Find where the given text appears and provide that cell's center as [x, y] coordinate. 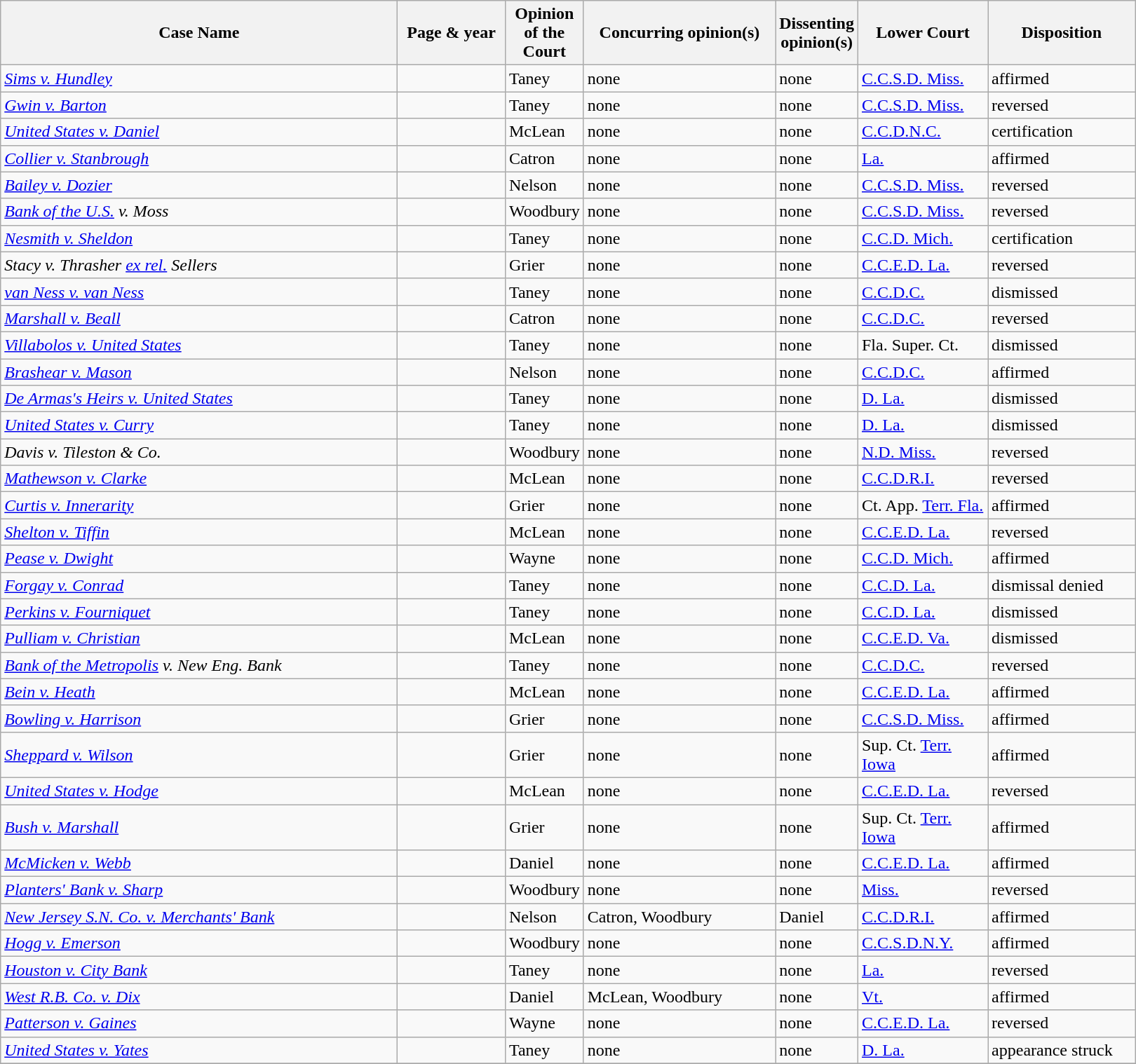
McMicken v. Webb [199, 864]
Sims v. Hundley [199, 79]
Stacy v. Thrasher ex rel. Sellers [199, 265]
appearance struck [1062, 1050]
Patterson v. Gaines [199, 1023]
C.C.E.D. Va. [923, 639]
Gwin v. Barton [199, 105]
Pulliam v. Christian [199, 639]
Bowling v. Harrison [199, 718]
Nesmith v. Sheldon [199, 238]
Catron, Woodbury [679, 917]
dismissal denied [1062, 585]
West R.B. Co. v. Dix [199, 997]
Ct. App. Terr. Fla. [923, 505]
Bein v. Heath [199, 692]
Mathewson v. Clarke [199, 479]
Fla. Super. Ct. [923, 345]
McLean, Woodbury [679, 997]
United States v. Curry [199, 425]
Case Name [199, 33]
Bank of the Metropolis v. New Eng. Bank [199, 665]
Concurring opinion(s) [679, 33]
Bailey v. Dozier [199, 185]
C.C.S.D.N.Y. [923, 943]
Brashear v. Mason [199, 372]
Pease v. Dwight [199, 559]
New Jersey S.N. Co. v. Merchants' Bank [199, 917]
Lower Court [923, 33]
Bush v. Marshall [199, 827]
Miss. [923, 890]
United States v. Yates [199, 1050]
Collier v. Stanbrough [199, 158]
Marshall v. Beall [199, 318]
Opinion of the Court [544, 33]
Sheppard v. Wilson [199, 754]
De Armas's Heirs v. United States [199, 399]
C.C.D.N.C. [923, 132]
Davis v. Tileston & Co. [199, 452]
Forgay v. Conrad [199, 585]
Houston v. City Bank [199, 970]
van Ness v. van Ness [199, 292]
N.D. Miss. [923, 452]
Curtis v. Innerarity [199, 505]
Planters' Bank v. Sharp [199, 890]
Perkins v. Fourniquet [199, 612]
Disposition [1062, 33]
United States v. Hodge [199, 791]
Shelton v. Tiffin [199, 532]
United States v. Daniel [199, 132]
Villabolos v. United States [199, 345]
Vt. [923, 997]
Bank of the U.S. v. Moss [199, 212]
Page & year [452, 33]
Hogg v. Emerson [199, 943]
Dissenting opinion(s) [817, 33]
